Determine the (x, y) coordinate at the center of the cell enclosing the given text.  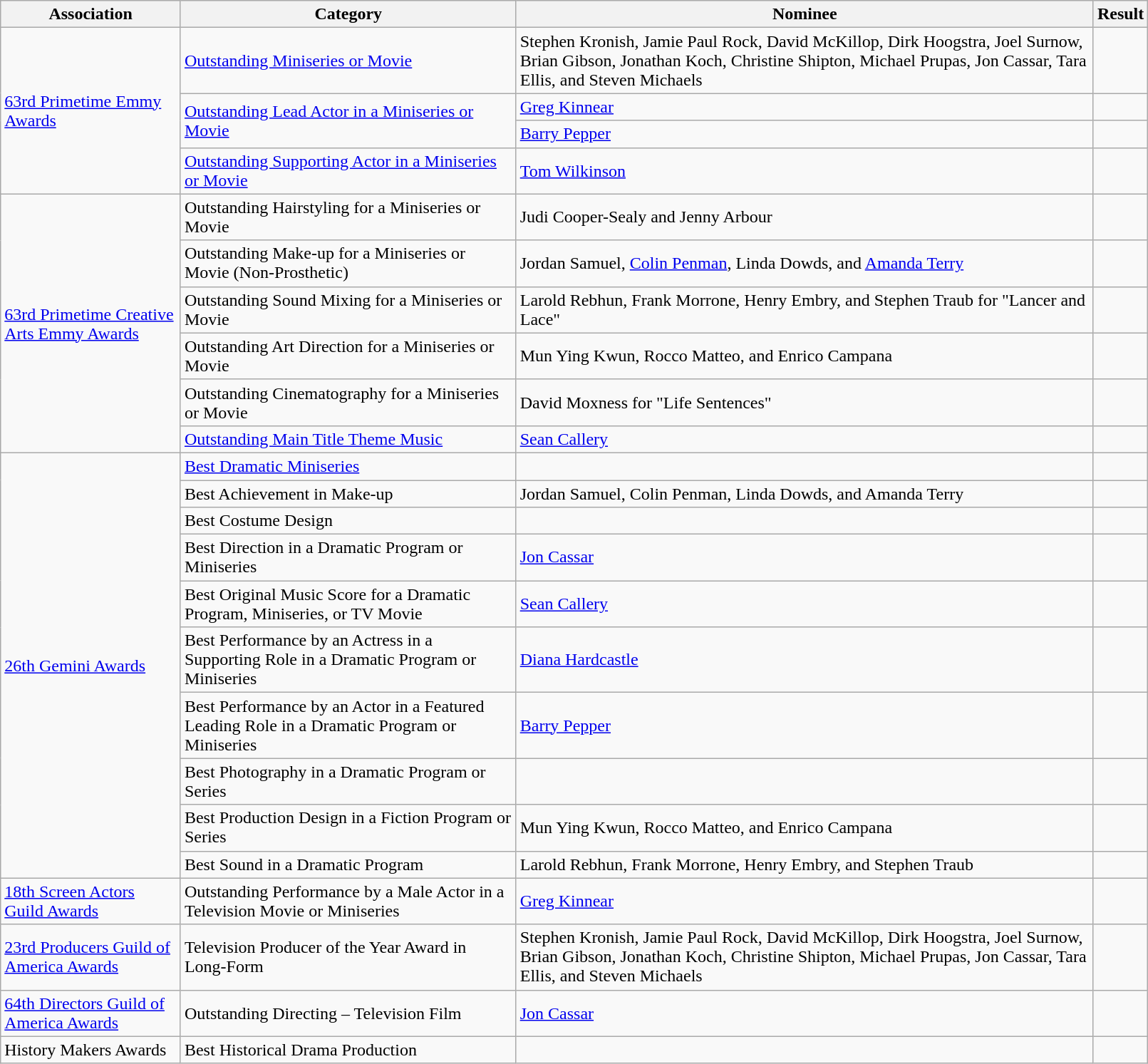
Best Production Design in a Fiction Program or Series (348, 828)
63rd Primetime Creative Arts Emmy Awards (91, 324)
History Makers Awards (91, 1050)
Best Performance by an Actress in a Supporting Role in a Dramatic Program or Miniseries (348, 660)
Outstanding Supporting Actor in a Miniseries or Movie (348, 171)
Tom Wilkinson (805, 171)
Television Producer of the Year Award in Long-Form (348, 957)
Outstanding Make-up for a Miniseries or Movie (Non-Prosthetic) (348, 264)
18th Screen Actors Guild Awards (91, 901)
Best Performance by an Actor in a Featured Leading Role in a Dramatic Program or Miniseries (348, 725)
Association (91, 14)
Category (348, 14)
Outstanding Main Title Theme Music (348, 439)
Outstanding Sound Mixing for a Miniseries or Movie (348, 309)
26th Gemini Awards (91, 666)
Outstanding Cinematography for a Miniseries or Movie (348, 402)
Outstanding Art Direction for a Miniseries or Movie (348, 356)
63rd Primetime Emmy Awards (91, 111)
Outstanding Hairstyling for a Miniseries or Movie (348, 217)
Larold Rebhun, Frank Morrone, Henry Embry, and Stephen Traub (805, 864)
Best Sound in a Dramatic Program (348, 864)
Best Historical Drama Production (348, 1050)
Larold Rebhun, Frank Morrone, Henry Embry, and Stephen Traub for "Lancer and Lace" (805, 309)
Best Photography in a Dramatic Program or Series (348, 781)
64th Directors Guild of America Awards (91, 1013)
Outstanding Lead Actor in a Miniseries or Movie (348, 120)
Outstanding Miniseries or Movie (348, 61)
Best Dramatic Miniseries (348, 466)
David Moxness for "Life Sentences" (805, 402)
Outstanding Performance by a Male Actor in a Television Movie or Miniseries (348, 901)
Result (1120, 14)
Nominee (805, 14)
Judi Cooper-Sealy and Jenny Arbour (805, 217)
Diana Hardcastle (805, 660)
Best Original Music Score for a Dramatic Program, Miniseries, or TV Movie (348, 604)
Best Achievement in Make-up (348, 494)
Outstanding Directing – Television Film (348, 1013)
Best Costume Design (348, 521)
23rd Producers Guild of America Awards (91, 957)
Best Direction in a Dramatic Program or Miniseries (348, 557)
